Identify which cell holds the provided text, then report its (X, Y) central coordinate. 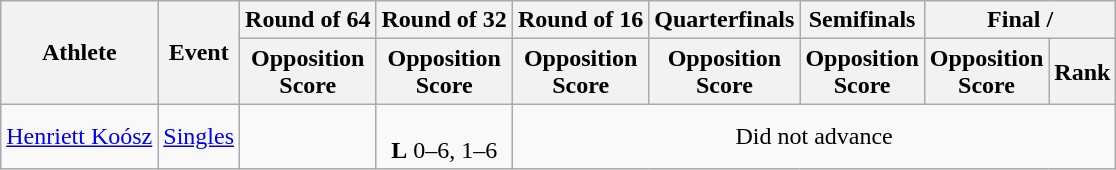
Quarterfinals (724, 20)
Round of 32 (444, 20)
Semifinals (862, 20)
Round of 16 (580, 20)
Event (199, 52)
Final / (1020, 20)
Round of 64 (308, 20)
Did not advance (814, 136)
Rank (1082, 72)
Athlete (80, 52)
Singles (199, 136)
L 0–6, 1–6 (444, 136)
Henriett Koósz (80, 136)
